Find where the given text appears and provide that cell's center as [X, Y] coordinate. 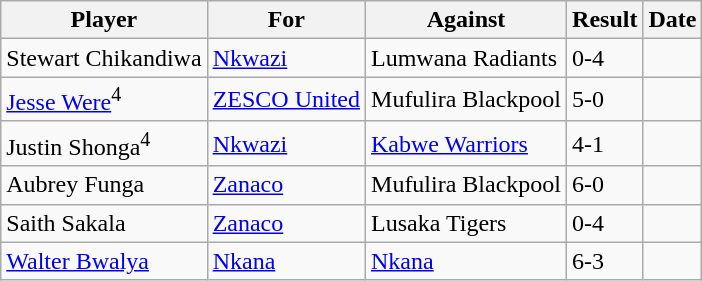
Lumwana Radiants [466, 58]
Against [466, 20]
Jesse Were4 [104, 100]
Justin Shonga4 [104, 144]
Stewart Chikandiwa [104, 58]
Saith Sakala [104, 223]
Aubrey Funga [104, 185]
Lusaka Tigers [466, 223]
Player [104, 20]
Kabwe Warriors [466, 144]
Walter Bwalya [104, 261]
Date [672, 20]
ZESCO United [286, 100]
4-1 [605, 144]
5-0 [605, 100]
6-0 [605, 185]
For [286, 20]
6-3 [605, 261]
Result [605, 20]
